Provide the (x, y) coordinate of the cell's center where the given text is located.  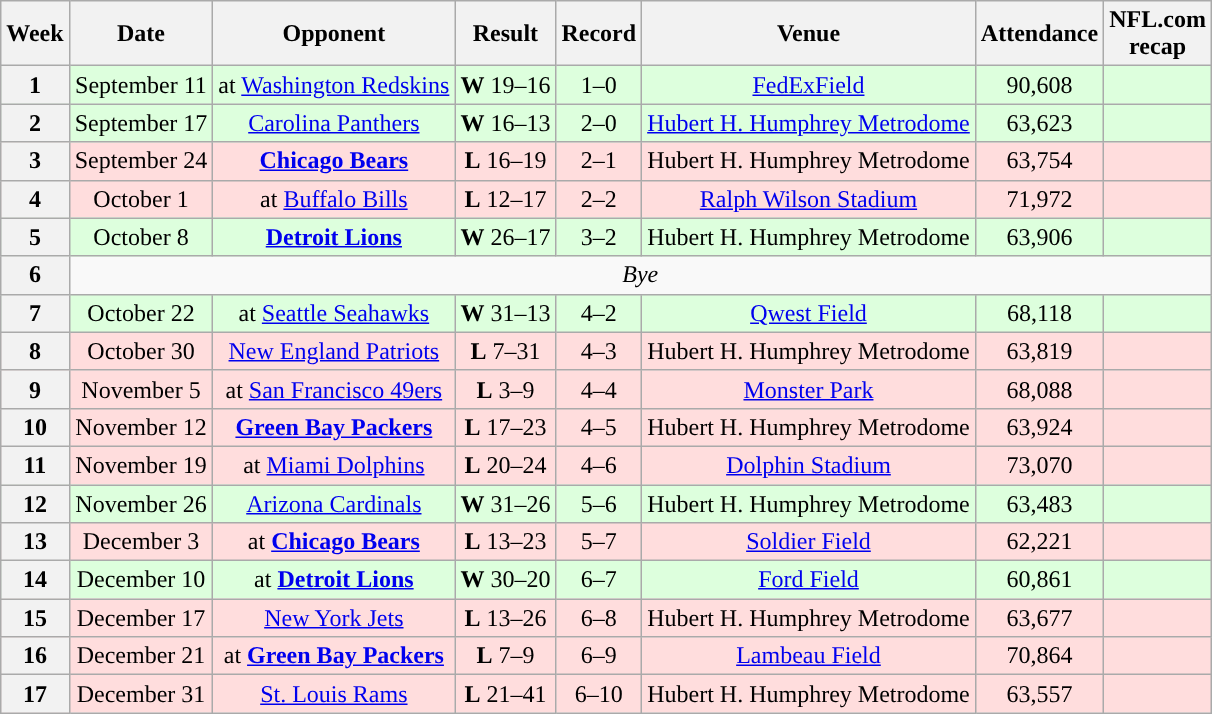
December 17 (141, 618)
W 31–26 (506, 503)
New England Patriots (334, 351)
62,221 (1039, 542)
5 (35, 237)
Green Bay Packers (334, 427)
Dolphin Stadium (809, 465)
L 7–9 (506, 656)
at Seattle Seahawks (334, 313)
at Chicago Bears (334, 542)
3–2 (599, 237)
W 26–17 (506, 237)
71,972 (1039, 199)
2–0 (599, 123)
Ford Field (809, 580)
68,118 (1039, 313)
16 (35, 656)
6–8 (599, 618)
L 20–24 (506, 465)
Lambeau Field (809, 656)
L 16–19 (506, 161)
4–6 (599, 465)
63,906 (1039, 237)
October 1 (141, 199)
4–5 (599, 427)
90,608 (1039, 85)
December 3 (141, 542)
Monster Park (809, 389)
September 11 (141, 85)
at Buffalo Bills (334, 199)
2–1 (599, 161)
Carolina Panthers (334, 123)
63,623 (1039, 123)
Week (35, 34)
November 5 (141, 389)
63,483 (1039, 503)
W 16–13 (506, 123)
at Washington Redskins (334, 85)
63,819 (1039, 351)
W 19–16 (506, 85)
L 13–26 (506, 618)
Chicago Bears (334, 161)
NFL.comrecap (1158, 34)
4–2 (599, 313)
5–7 (599, 542)
63,924 (1039, 427)
8 (35, 351)
13 (35, 542)
Bye (640, 275)
3 (35, 161)
73,070 (1039, 465)
October 22 (141, 313)
6–7 (599, 580)
at San Francisco 49ers (334, 389)
October 8 (141, 237)
9 (35, 389)
17 (35, 694)
September 24 (141, 161)
70,864 (1039, 656)
68,088 (1039, 389)
6 (35, 275)
2 (35, 123)
St. Louis Rams (334, 694)
FedExField (809, 85)
6–10 (599, 694)
December 21 (141, 656)
Venue (809, 34)
December 31 (141, 694)
63,754 (1039, 161)
11 (35, 465)
at Detroit Lions (334, 580)
5–6 (599, 503)
Soldier Field (809, 542)
L 3–9 (506, 389)
4 (35, 199)
October 30 (141, 351)
14 (35, 580)
2–2 (599, 199)
W 31–13 (506, 313)
W 30–20 (506, 580)
L 21–41 (506, 694)
6–9 (599, 656)
September 17 (141, 123)
Record (599, 34)
7 (35, 313)
New York Jets (334, 618)
63,677 (1039, 618)
November 19 (141, 465)
Opponent (334, 34)
at Miami Dolphins (334, 465)
Ralph Wilson Stadium (809, 199)
1–0 (599, 85)
4–4 (599, 389)
L 17–23 (506, 427)
Result (506, 34)
1 (35, 85)
4–3 (599, 351)
63,557 (1039, 694)
10 (35, 427)
12 (35, 503)
60,861 (1039, 580)
at Green Bay Packers (334, 656)
November 12 (141, 427)
L 12–17 (506, 199)
15 (35, 618)
December 10 (141, 580)
Detroit Lions (334, 237)
L 7–31 (506, 351)
Date (141, 34)
Qwest Field (809, 313)
Arizona Cardinals (334, 503)
Attendance (1039, 34)
November 26 (141, 503)
L 13–23 (506, 542)
